Identify which cell holds the provided text, then report its (x, y) central coordinate. 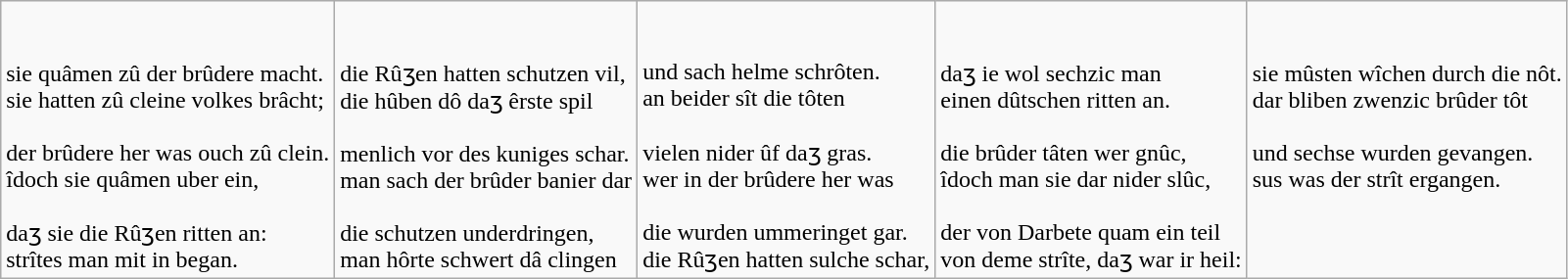
sie mûsten wîchen durch die nôt. dar bliben zwenzic brûder tôt und sechse wurden gevangen. sus was der strît ergangen. (1406, 140)
